Return the [X, Y] coordinate for the center point of the cell that contains the specified text.  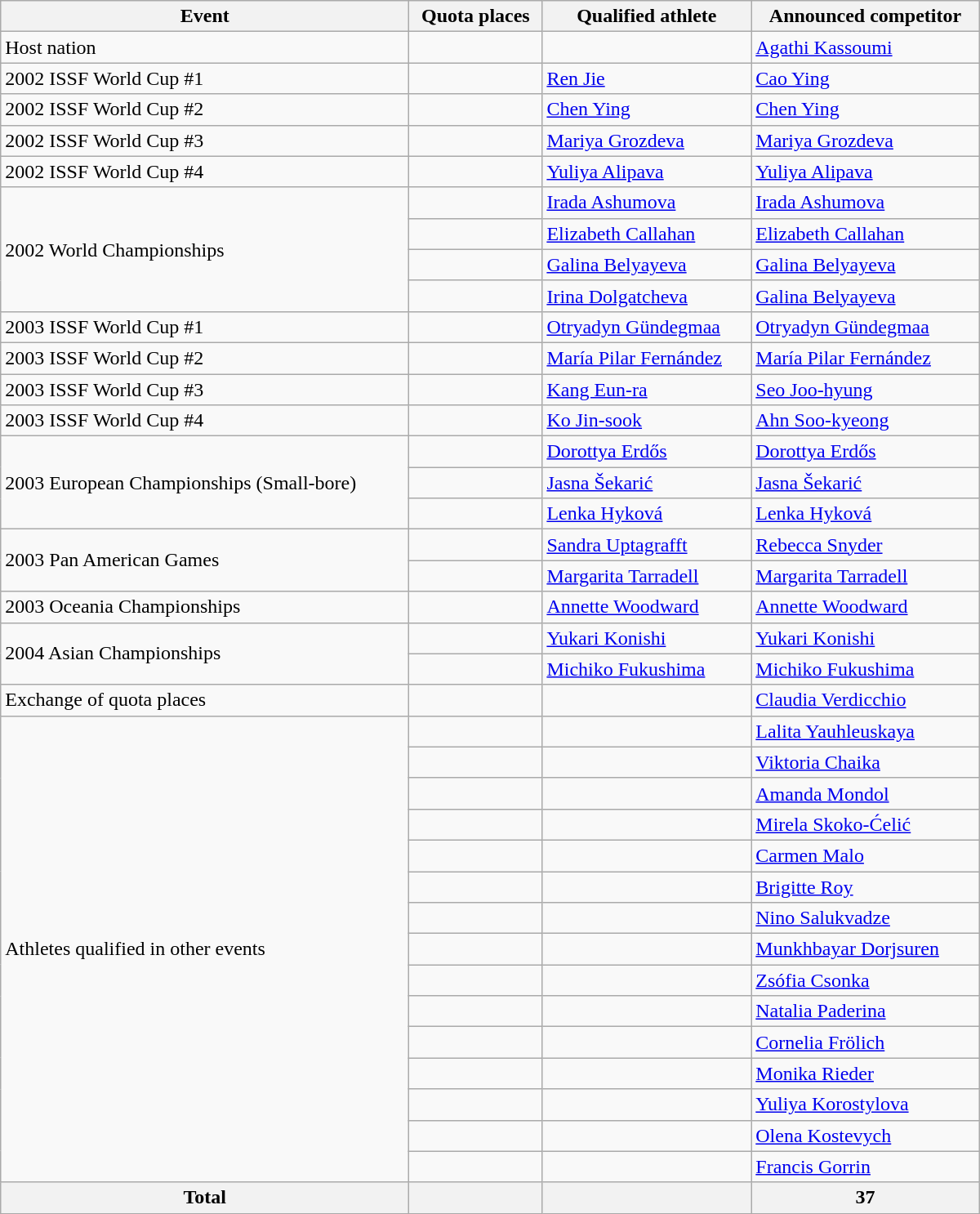
Ko Jin-sook [647, 421]
Seo Joo-hyung [866, 390]
Kang Eun-ra [647, 390]
Francis Gorrin [866, 1167]
Event [205, 16]
Olena Kostevych [866, 1136]
2004 Asian Championships [205, 654]
2002 ISSF World Cup #4 [205, 172]
Cao Ying [866, 78]
Agathi Kassoumi [866, 47]
Exchange of quota places [205, 700]
Yuliya Korostylova [866, 1105]
Lalita Yauhleuskaya [866, 731]
Carmen Malo [866, 855]
37 [866, 1198]
Brigitte Roy [866, 886]
2002 ISSF World Cup #3 [205, 141]
Claudia Verdicchio [866, 700]
Host nation [205, 47]
Ren Jie [647, 78]
Mirela Skoko-Ćelić [866, 824]
2003 Pan American Games [205, 560]
Monika Rieder [866, 1073]
Rebecca Snyder [866, 545]
2002 ISSF World Cup #1 [205, 78]
Amanda Mondol [866, 793]
Qualified athlete [647, 16]
Zsófia Csonka [866, 980]
Viktoria Chaika [866, 762]
2003 European Championships (Small-bore) [205, 483]
Natalia Paderina [866, 1011]
Quota places [475, 16]
Munkhbayar Dorjsuren [866, 949]
Sandra Uptagrafft [647, 545]
Irina Dolgatcheva [647, 296]
2002 ISSF World Cup #2 [205, 109]
2003 ISSF World Cup #1 [205, 327]
Nino Salukvadze [866, 918]
2003 ISSF World Cup #2 [205, 358]
Athletes qualified in other events [205, 949]
2003 ISSF World Cup #3 [205, 390]
2002 World Championships [205, 249]
Cornelia Frölich [866, 1042]
2003 ISSF World Cup #4 [205, 421]
Ahn Soo-kyeong [866, 421]
Total [205, 1198]
2003 Oceania Championships [205, 607]
Announced competitor [866, 16]
